Return (x, y) of the center of cell containing provided text 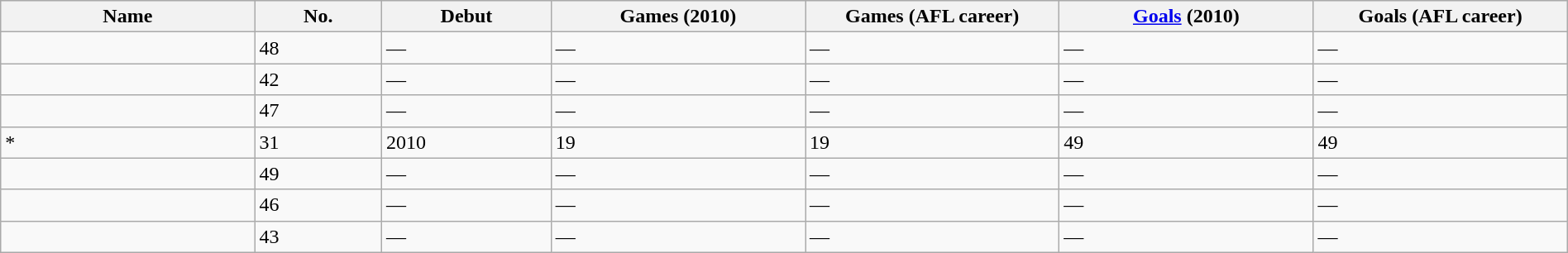
46 (318, 205)
Name (127, 17)
47 (318, 111)
Goals (AFL career) (1441, 17)
No. (318, 17)
48 (318, 48)
31 (318, 142)
Debut (466, 17)
Goals (2010) (1186, 17)
Games (2010) (678, 17)
Games (AFL career) (933, 17)
42 (318, 79)
43 (318, 236)
* (127, 142)
2010 (466, 142)
